Pinpoint the cell where the given text exists, returning its [X, Y] midpoint coordinate. 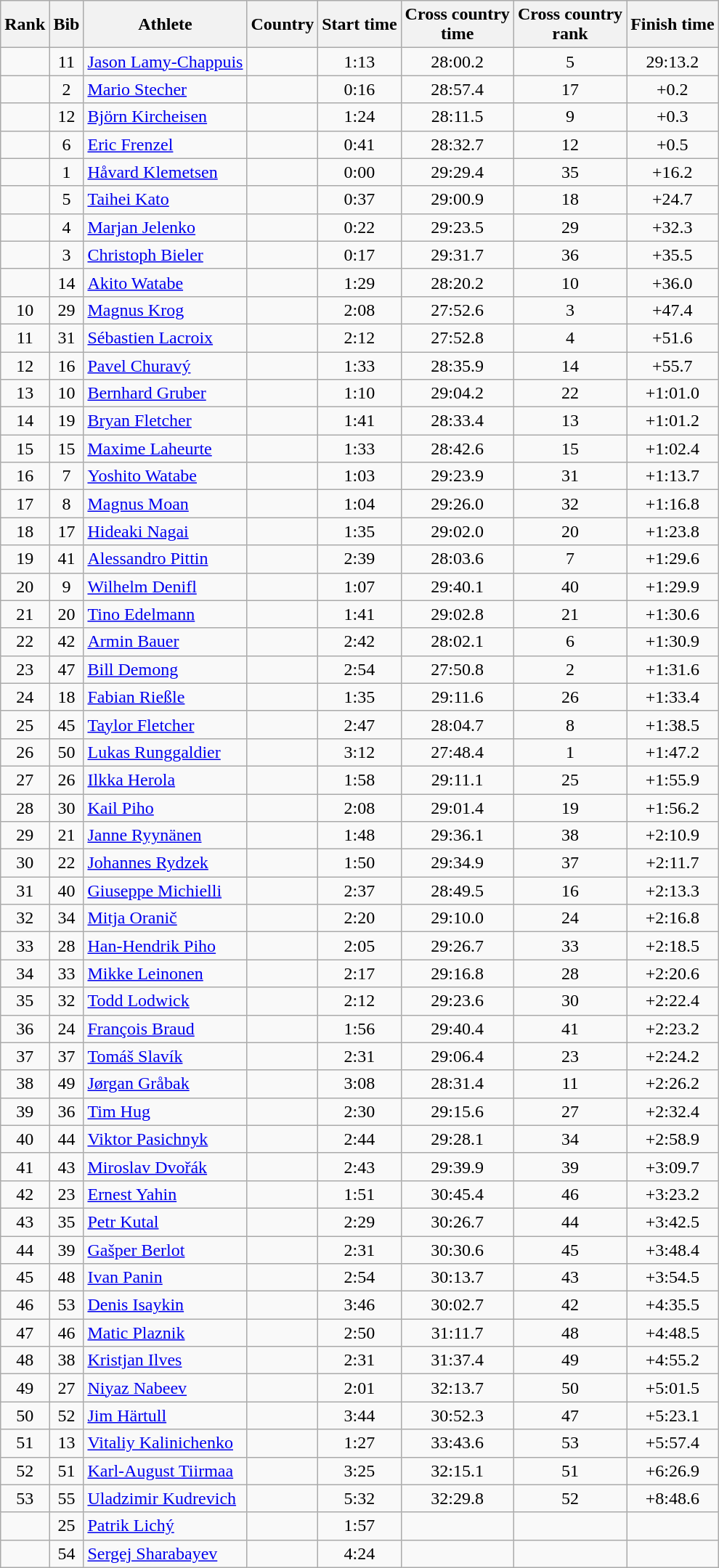
+2:22.4 [673, 1001]
28:11.5 [458, 117]
Bernhard Gruber [166, 393]
Håvard Klemetsen [166, 172]
+0.2 [673, 89]
+6:26.9 [673, 1471]
32:15.1 [458, 1471]
29:02.8 [458, 614]
+1:31.6 [673, 669]
Ivan Panin [166, 1278]
2:17 [359, 973]
2:50 [359, 1333]
1:58 [359, 780]
+2:11.7 [673, 863]
28:20.2 [458, 282]
Jørgan Gråbak [166, 1084]
+1:13.7 [673, 476]
+1:30.9 [673, 642]
Fabian Rießle [166, 697]
28:32.7 [458, 144]
Finish time [673, 25]
Kristjan Ilves [166, 1360]
+2:32.4 [673, 1111]
31:11.7 [458, 1333]
3:44 [359, 1416]
1:03 [359, 476]
29:06.4 [458, 1056]
1:29 [359, 282]
+4:55.2 [673, 1360]
Uladzimir Kudrevich [166, 1498]
+0.3 [673, 117]
28:03.6 [458, 559]
28:49.5 [458, 891]
+4:35.5 [673, 1305]
+1:33.4 [673, 697]
1:04 [359, 504]
+32.3 [673, 227]
28:00.2 [458, 62]
+51.6 [673, 338]
Tino Edelmann [166, 614]
2:39 [359, 559]
+1:01.2 [673, 421]
3:12 [359, 752]
Ernest Yahin [166, 1194]
29:15.6 [458, 1111]
Matic Plaznik [166, 1333]
Magnus Krog [166, 310]
30:52.3 [458, 1416]
29:23.6 [458, 1001]
28:35.9 [458, 365]
+1:29.6 [673, 559]
29:26.7 [458, 946]
+1:01.0 [673, 393]
2:30 [359, 1111]
Viktor Pasichnyk [166, 1139]
29:11.6 [458, 697]
Christoph Bieler [166, 255]
+5:57.4 [673, 1443]
+2:20.6 [673, 973]
1:57 [359, 1526]
+2:24.2 [673, 1056]
29:01.4 [458, 808]
+2:23.2 [673, 1029]
+1:47.2 [673, 752]
2:20 [359, 918]
3:25 [359, 1471]
0:22 [359, 227]
Alessandro Pittin [166, 559]
Eric Frenzel [166, 144]
Sébastien Lacroix [166, 338]
Mikke Leinonen [166, 973]
32:13.7 [458, 1388]
+2:26.2 [673, 1084]
29:00.9 [458, 200]
+55.7 [673, 365]
27:50.8 [458, 669]
Bib [67, 25]
0:17 [359, 255]
+1:23.8 [673, 531]
+0.5 [673, 144]
28:31.4 [458, 1084]
Akito Watabe [166, 282]
+3:48.4 [673, 1249]
+1:30.6 [673, 614]
Maxime Laheurte [166, 449]
+5:01.5 [673, 1388]
Jason Lamy-Chappuis [166, 62]
+8:48.6 [673, 1498]
32:29.8 [458, 1498]
+5:23.1 [673, 1416]
+1:38.5 [673, 724]
Todd Lodwick [166, 1001]
27:52.6 [458, 310]
1:13 [359, 62]
55 [67, 1498]
0:16 [359, 89]
+2:18.5 [673, 946]
Jim Härtull [166, 1416]
29:40.1 [458, 587]
29:26.0 [458, 504]
Tomáš Slavík [166, 1056]
1:10 [359, 393]
Miroslav Dvořák [166, 1167]
+3:23.2 [673, 1194]
1:51 [359, 1194]
29:29.4 [458, 172]
2:29 [359, 1222]
27:52.8 [458, 338]
29:23.9 [458, 476]
1:48 [359, 836]
30:26.7 [458, 1222]
+47.4 [673, 310]
+3:09.7 [673, 1167]
29:34.9 [458, 863]
Taylor Fletcher [166, 724]
Vitaliy Kalinichenko [166, 1443]
+24.7 [673, 200]
30:30.6 [458, 1249]
Giuseppe Michielli [166, 891]
2:47 [359, 724]
Magnus Moan [166, 504]
29:04.2 [458, 393]
Country [283, 25]
33:43.6 [458, 1443]
3:08 [359, 1084]
Start time [359, 25]
28:42.6 [458, 449]
30:45.4 [458, 1194]
28:02.1 [458, 642]
29:36.1 [458, 836]
Gašper Berlot [166, 1249]
29:23.5 [458, 227]
Karl-August Tiirmaa [166, 1471]
+2:58.9 [673, 1139]
Armin Bauer [166, 642]
+35.5 [673, 255]
+1:02.4 [673, 449]
Hideaki Nagai [166, 531]
Björn Kircheisen [166, 117]
29:16.8 [458, 973]
28:57.4 [458, 89]
Lukas Runggaldier [166, 752]
1:27 [359, 1443]
29:10.0 [458, 918]
Cross countrytime [458, 25]
Kail Piho [166, 808]
Ilkka Herola [166, 780]
29:11.1 [458, 780]
Athlete [166, 25]
Rank [25, 25]
+36.0 [673, 282]
54 [67, 1553]
Petr Kutal [166, 1222]
4:24 [359, 1553]
1:07 [359, 587]
29:02.0 [458, 531]
28:04.7 [458, 724]
Tim Hug [166, 1111]
Denis Isaykin [166, 1305]
30:02.7 [458, 1305]
+3:54.5 [673, 1278]
Wilhelm Denifl [166, 587]
Mitja Oranič [166, 918]
+3:42.5 [673, 1222]
Patrik Lichý [166, 1526]
29:40.4 [458, 1029]
2:44 [359, 1139]
Bryan Fletcher [166, 421]
Cross countryrank [569, 25]
2:05 [359, 946]
Mario Stecher [166, 89]
François Braud [166, 1029]
31:37.4 [458, 1360]
Janne Ryynänen [166, 836]
1:56 [359, 1029]
29:39.9 [458, 1167]
Marjan Jelenko [166, 227]
Niyaz Nabeev [166, 1388]
2:01 [359, 1388]
+2:13.3 [673, 891]
Taihei Kato [166, 200]
Johannes Rydzek [166, 863]
29:28.1 [458, 1139]
Sergej Sharabayev [166, 1553]
+1:29.9 [673, 587]
29:31.7 [458, 255]
0:37 [359, 200]
27:48.4 [458, 752]
2:43 [359, 1167]
2:37 [359, 891]
5:32 [359, 1498]
Yoshito Watabe [166, 476]
Han-Hendrik Piho [166, 946]
1:50 [359, 863]
+2:10.9 [673, 836]
+4:48.5 [673, 1333]
Pavel Churavý [166, 365]
1:24 [359, 117]
28:33.4 [458, 421]
Bill Demong [166, 669]
3:46 [359, 1305]
+1:56.2 [673, 808]
30:13.7 [458, 1278]
+1:55.9 [673, 780]
+1:16.8 [673, 504]
+16.2 [673, 172]
+2:16.8 [673, 918]
0:41 [359, 144]
0:00 [359, 172]
29:13.2 [673, 62]
2:42 [359, 642]
